Extract the [x, y] coordinate from the center of the cell holding the provided text.  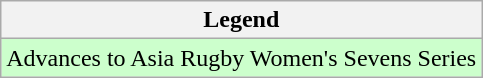
Advances to Asia Rugby Women's Sevens Series [242, 58]
Legend [242, 20]
